Detect which cell encompasses the target text, then output its (X, Y) center coordinate. 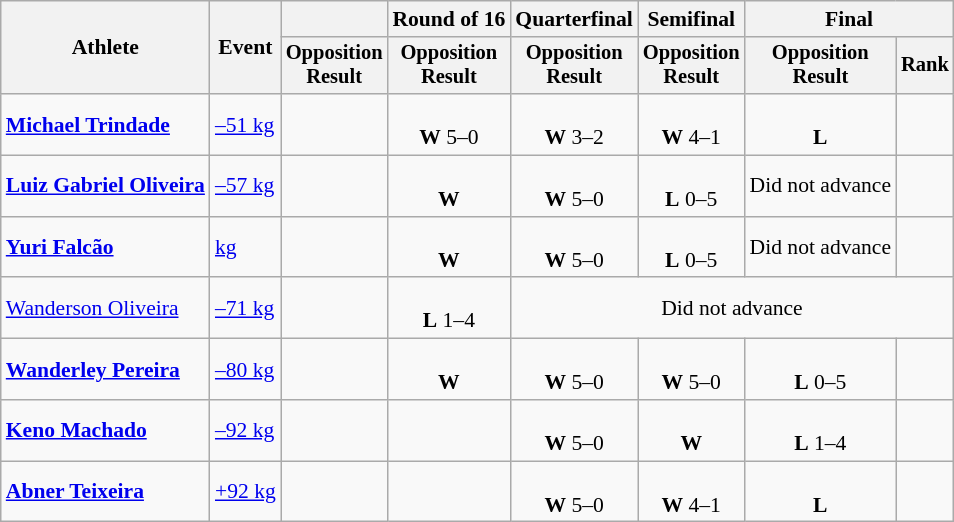
+92 kg (246, 492)
Round of 16 (448, 19)
Michael Trindade (106, 124)
–57 kg (246, 186)
Final (850, 19)
Yuri Falcão (106, 248)
Wanderson Oliveira (106, 308)
Luiz Gabriel Oliveira (106, 186)
Keno Machado (106, 430)
W 3–2 (574, 124)
Wanderley Pereira (106, 370)
–71 kg (246, 308)
–51 kg (246, 124)
–92 kg (246, 430)
Quarterfinal (574, 19)
kg (246, 248)
Semifinal (692, 19)
Event (246, 48)
–80 kg (246, 370)
Rank (925, 66)
Athlete (106, 48)
Abner Teixeira (106, 492)
